Determine the (x, y) coordinate at the center of the cell enclosing the given text.  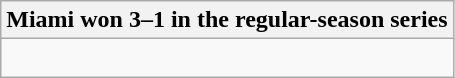
Miami won 3–1 in the regular-season series (227, 20)
